Detect which cell encompasses the target text, then output its (X, Y) center coordinate. 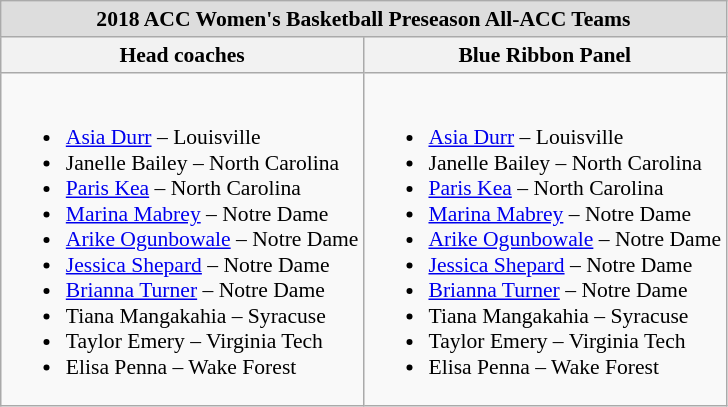
2018 ACC Women's Basketball Preseason All-ACC Teams (364, 19)
Head coaches (182, 55)
Blue Ribbon Panel (544, 55)
